Return the [x, y] coordinate for the center point of the cell that contains the specified text.  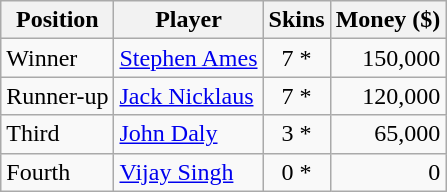
120,000 [388, 96]
Position [58, 20]
John Daly [188, 134]
3 * [296, 134]
150,000 [388, 58]
Third [58, 134]
Player [188, 20]
0 [388, 172]
Stephen Ames [188, 58]
65,000 [388, 134]
Runner-up [58, 96]
Jack Nicklaus [188, 96]
Skins [296, 20]
Vijay Singh [188, 172]
Fourth [58, 172]
Winner [58, 58]
0 * [296, 172]
Money ($) [388, 20]
